Extract the [X, Y] coordinate from the center of the cell holding the provided text.  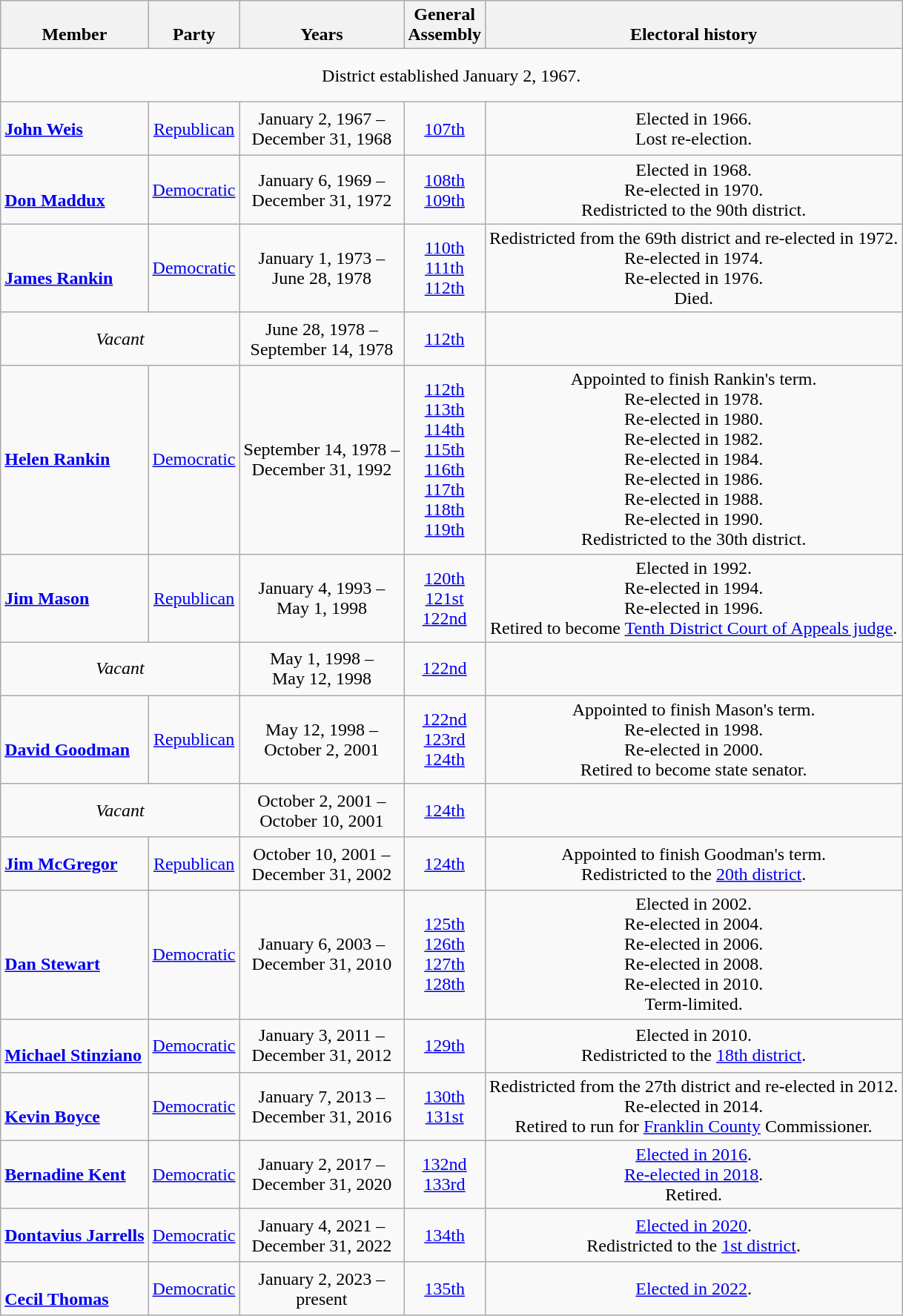
130th131st [445, 1106]
129th [445, 1045]
District established January 2, 1967. [451, 76]
September 14, 1978 –December 31, 1992 [322, 460]
Redistricted from the 27th district and re-elected in 2012.Re-elected in 2014.Retired to run for Franklin County Commissioner. [693, 1106]
Elected in 2020.Redistricted to the 1st district. [693, 1235]
Bernadine Kent [74, 1174]
135th [445, 1289]
January 2, 1967 –December 31, 1968 [322, 129]
October 2, 2001 –October 10, 2001 [322, 810]
January 1, 1973 –June 28, 1978 [322, 268]
107th [445, 129]
125th126th127th128th [445, 955]
Jim McGregor [74, 864]
January 6, 2003 –December 31, 2010 [322, 955]
January 6, 1969 –December 31, 1972 [322, 190]
Redistricted from the 69th district and re-elected in 1972.Re-elected in 1974.Re-elected in 1976.Died. [693, 268]
112th [445, 339]
Elected in 2010.Redistricted to the 18th district. [693, 1045]
Years [322, 25]
John Weis [74, 129]
Jim Mason [74, 598]
Helen Rankin [74, 460]
132nd133rd [445, 1174]
Elected in 2002.Re-elected in 2004.Re-elected in 2006.Re-elected in 2008.Re-elected in 2010.Term-limited. [693, 955]
120th121st122nd [445, 598]
Electoral history [693, 25]
David Goodman [74, 740]
108th109th [445, 190]
Party [194, 25]
Elected in 2022. [693, 1289]
GeneralAssembly [445, 25]
Cecil Thomas [74, 1289]
May 12, 1998 –October 2, 2001 [322, 740]
Elected in 1968.Re-elected in 1970.Redistricted to the 90th district. [693, 190]
October 10, 2001 –December 31, 2002 [322, 864]
January 2, 2023 –present [322, 1289]
112th113th114th115th116th117th118th119th [445, 460]
James Rankin [74, 268]
134th [445, 1235]
Elected in 1966.Lost re-election. [693, 129]
Member [74, 25]
Kevin Boyce [74, 1106]
May 1, 1998 –May 12, 1998 [322, 669]
Appointed to finish Goodman's term.Redistricted to the 20th district. [693, 864]
Elected in 1992.Re-elected in 1994.Re-elected in 1996.Retired to become Tenth District Court of Appeals judge. [693, 598]
Dontavius Jarrells [74, 1235]
110th111th112th [445, 268]
January 3, 2011 –December 31, 2012 [322, 1045]
January 4, 1993 –May 1, 1998 [322, 598]
January 7, 2013 –December 31, 2016 [322, 1106]
June 28, 1978 –September 14, 1978 [322, 339]
Michael Stinziano [74, 1045]
Dan Stewart [74, 955]
January 4, 2021 –December 31, 2022 [322, 1235]
122nd123rd124th [445, 740]
January 2, 2017 –December 31, 2020 [322, 1174]
Elected in 2016.Re-elected in 2018.Retired. [693, 1174]
122nd [445, 669]
Don Maddux [74, 190]
Appointed to finish Mason's term.Re-elected in 1998.Re-elected in 2000.Retired to become state senator. [693, 740]
